Find where the given text appears and provide that cell's center as [X, Y] coordinate. 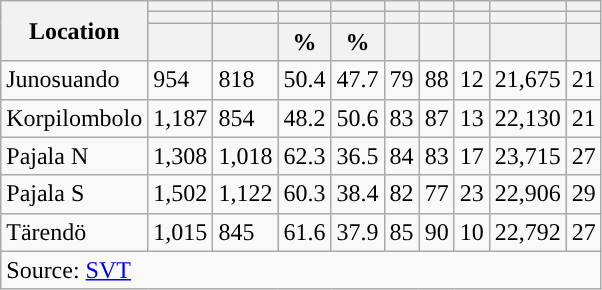
79 [402, 80]
47.7 [358, 80]
1,502 [180, 194]
85 [402, 232]
1,308 [180, 156]
Pajala S [74, 194]
62.3 [304, 156]
Korpilombolo [74, 118]
50.6 [358, 118]
82 [402, 194]
Location [74, 31]
818 [246, 80]
1,018 [246, 156]
23 [472, 194]
Pajala N [74, 156]
1,015 [180, 232]
36.5 [358, 156]
48.2 [304, 118]
88 [436, 80]
23,715 [528, 156]
Tärendö [74, 232]
60.3 [304, 194]
22,792 [528, 232]
12 [472, 80]
29 [584, 194]
13 [472, 118]
50.4 [304, 80]
90 [436, 232]
87 [436, 118]
38.4 [358, 194]
77 [436, 194]
10 [472, 232]
17 [472, 156]
37.9 [358, 232]
1,187 [180, 118]
Junosuando [74, 80]
845 [246, 232]
854 [246, 118]
61.6 [304, 232]
22,906 [528, 194]
22,130 [528, 118]
1,122 [246, 194]
84 [402, 156]
954 [180, 80]
21,675 [528, 80]
Source: SVT [302, 270]
